Find where the given text appears and provide that cell's center as [x, y] coordinate. 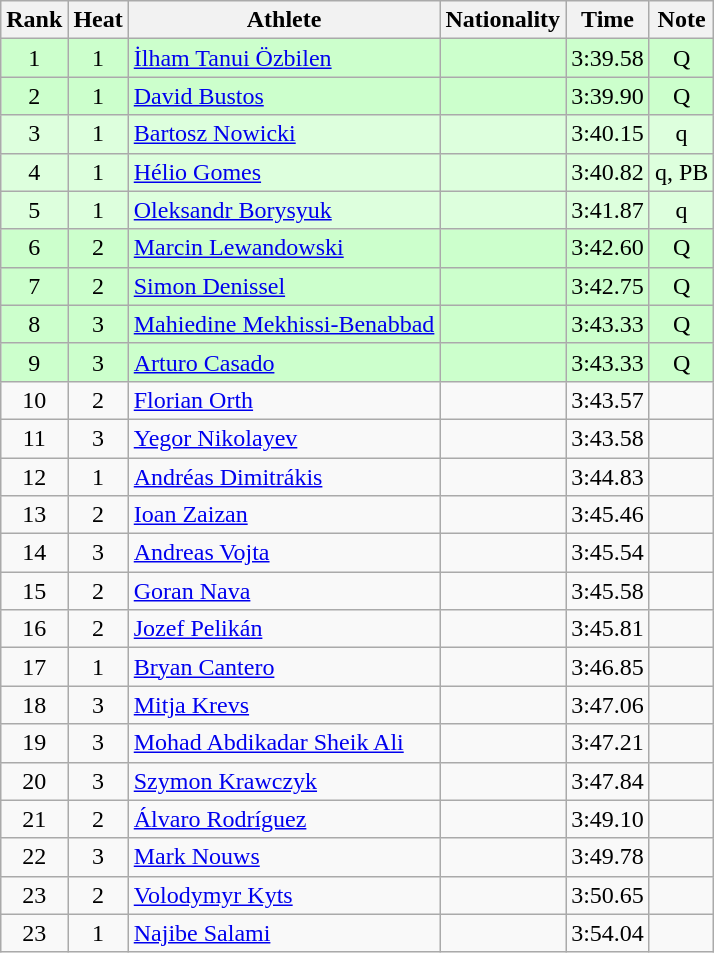
3:43.58 [608, 438]
q, PB [681, 172]
David Bustos [284, 96]
3:49.10 [608, 819]
6 [34, 248]
Hélio Gomes [284, 172]
Bartosz Nowicki [284, 134]
16 [34, 629]
Florian Orth [284, 400]
Marcin Lewandowski [284, 248]
3:40.82 [608, 172]
Andréas Dimitrákis [284, 477]
19 [34, 743]
8 [34, 324]
3:45.54 [608, 553]
17 [34, 667]
Rank [34, 20]
18 [34, 705]
20 [34, 781]
Najibe Salami [284, 933]
Athlete [284, 20]
3:47.06 [608, 705]
Note [681, 20]
7 [34, 286]
11 [34, 438]
3:42.75 [608, 286]
Volodymyr Kyts [284, 895]
4 [34, 172]
3:41.87 [608, 210]
İlham Tanui Özbilen [284, 58]
3:46.85 [608, 667]
Ioan Zaizan [284, 515]
3:47.21 [608, 743]
15 [34, 591]
Arturo Casado [284, 362]
14 [34, 553]
13 [34, 515]
Oleksandr Borysyuk [284, 210]
Jozef Pelikán [284, 629]
9 [34, 362]
Mohad Abdikadar Sheik Ali [284, 743]
Mitja Krevs [284, 705]
12 [34, 477]
Simon Denissel [284, 286]
3:43.57 [608, 400]
3:42.60 [608, 248]
5 [34, 210]
Mahiedine Mekhissi-Benabbad [284, 324]
Time [608, 20]
3:50.65 [608, 895]
Yegor Nikolayev [284, 438]
3:47.84 [608, 781]
3:45.46 [608, 515]
Bryan Cantero [284, 667]
Mark Nouws [284, 857]
3:45.58 [608, 591]
Szymon Krawczyk [284, 781]
3:54.04 [608, 933]
Álvaro Rodríguez [284, 819]
22 [34, 857]
Nationality [503, 20]
Goran Nava [284, 591]
3:40.15 [608, 134]
3:39.90 [608, 96]
Andreas Vojta [284, 553]
21 [34, 819]
10 [34, 400]
3:39.58 [608, 58]
3:44.83 [608, 477]
3:45.81 [608, 629]
Heat [98, 20]
3:49.78 [608, 857]
